Locate the cell with the specified text and output its [x, y] center coordinate. 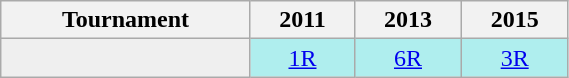
3R [514, 58]
Tournament [126, 20]
2015 [514, 20]
1R [302, 58]
2011 [302, 20]
2013 [408, 20]
6R [408, 58]
